Detect which cell encompasses the target text, then output its [x, y] center coordinate. 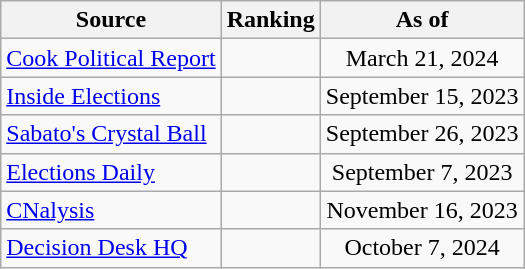
September 7, 2023 [422, 172]
Ranking [270, 20]
March 21, 2024 [422, 58]
Sabato's Crystal Ball [111, 134]
Decision Desk HQ [111, 248]
Inside Elections [111, 96]
November 16, 2023 [422, 210]
Elections Daily [111, 172]
October 7, 2024 [422, 248]
As of [422, 20]
September 15, 2023 [422, 96]
September 26, 2023 [422, 134]
CNalysis [111, 210]
Source [111, 20]
Cook Political Report [111, 58]
